Pinpoint the cell where the given text exists, returning its (X, Y) midpoint coordinate. 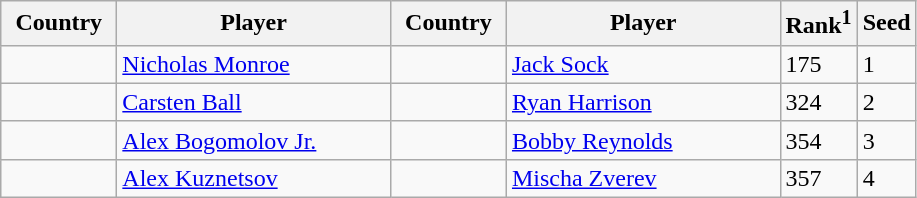
Ryan Harrison (643, 102)
4 (886, 178)
Alex Kuznetsov (254, 178)
1 (886, 64)
Bobby Reynolds (643, 140)
Rank1 (818, 24)
Mischa Zverev (643, 178)
Nicholas Monroe (254, 64)
175 (818, 64)
Alex Bogomolov Jr. (254, 140)
Carsten Ball (254, 102)
357 (818, 178)
2 (886, 102)
324 (818, 102)
3 (886, 140)
Seed (886, 24)
Jack Sock (643, 64)
354 (818, 140)
